Extract the (X, Y) coordinate from the center of the cell holding the provided text.  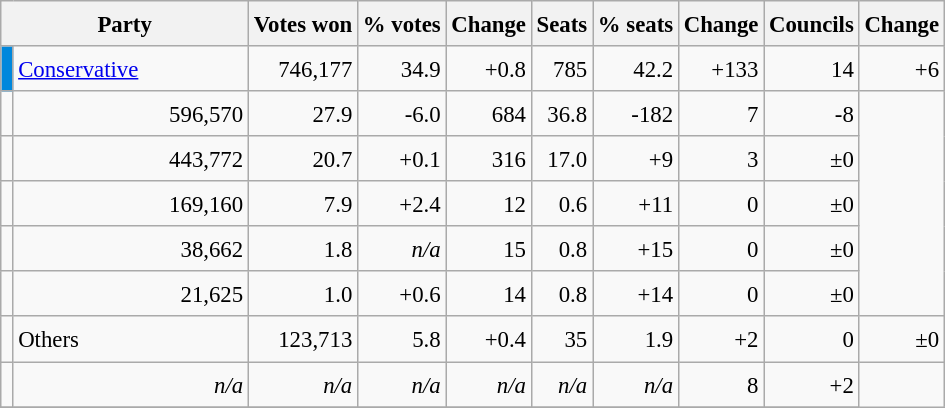
Conservative (131, 68)
+0.4 (488, 340)
7 (720, 114)
15 (488, 248)
-8 (812, 114)
35 (562, 340)
38,662 (131, 248)
Votes won (302, 24)
443,772 (131, 158)
20.7 (302, 158)
1.0 (302, 294)
-182 (635, 114)
34.9 (402, 68)
8 (720, 384)
17.0 (562, 158)
Councils (812, 24)
% seats (635, 24)
123,713 (302, 340)
12 (488, 204)
596,570 (131, 114)
+9 (635, 158)
36.8 (562, 114)
-6.0 (402, 114)
Others (131, 340)
+15 (635, 248)
+2.4 (402, 204)
684 (488, 114)
+0.8 (488, 68)
7.9 (302, 204)
746,177 (302, 68)
21,625 (131, 294)
1.8 (302, 248)
+0.1 (402, 158)
+14 (635, 294)
785 (562, 68)
1.9 (635, 340)
Seats (562, 24)
27.9 (302, 114)
Party (125, 24)
+11 (635, 204)
+133 (720, 68)
+0.6 (402, 294)
0.6 (562, 204)
316 (488, 158)
3 (720, 158)
+6 (902, 68)
% votes (402, 24)
5.8 (402, 340)
42.2 (635, 68)
169,160 (131, 204)
